Output the (x, y) coordinate of the center of the cell containing the given text.  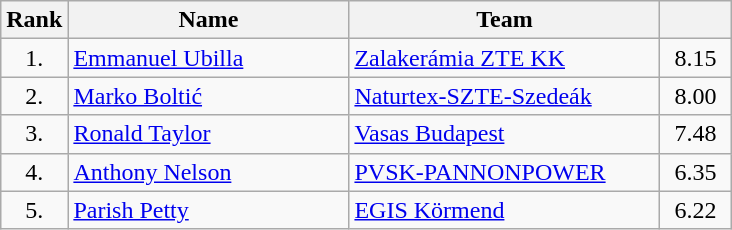
2. (34, 96)
Emmanuel Ubilla (208, 58)
Team (504, 20)
Zalakerámia ZTE KK (504, 58)
PVSK-PANNONPOWER (504, 172)
3. (34, 134)
7.48 (696, 134)
Marko Boltić (208, 96)
Vasas Budapest (504, 134)
8.15 (696, 58)
Rank (34, 20)
4. (34, 172)
Anthony Nelson (208, 172)
5. (34, 210)
Name (208, 20)
EGIS Körmend (504, 210)
6.22 (696, 210)
1. (34, 58)
6.35 (696, 172)
8.00 (696, 96)
Parish Petty (208, 210)
Naturtex-SZTE-Szedeák (504, 96)
Ronald Taylor (208, 134)
